Pinpoint the cell where the given text exists, returning its (X, Y) midpoint coordinate. 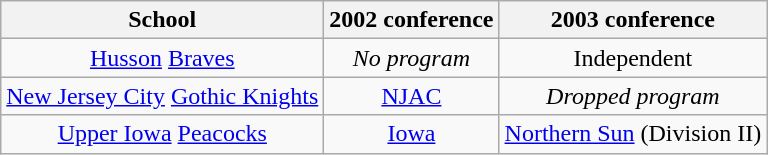
Iowa (412, 134)
No program (412, 58)
2003 conference (633, 20)
School (162, 20)
New Jersey City Gothic Knights (162, 96)
Upper Iowa Peacocks (162, 134)
Independent (633, 58)
NJAC (412, 96)
Husson Braves (162, 58)
Northern Sun (Division II) (633, 134)
Dropped program (633, 96)
2002 conference (412, 20)
